Scan for the cell matching the given text and deliver its [x, y] coordinate at center. 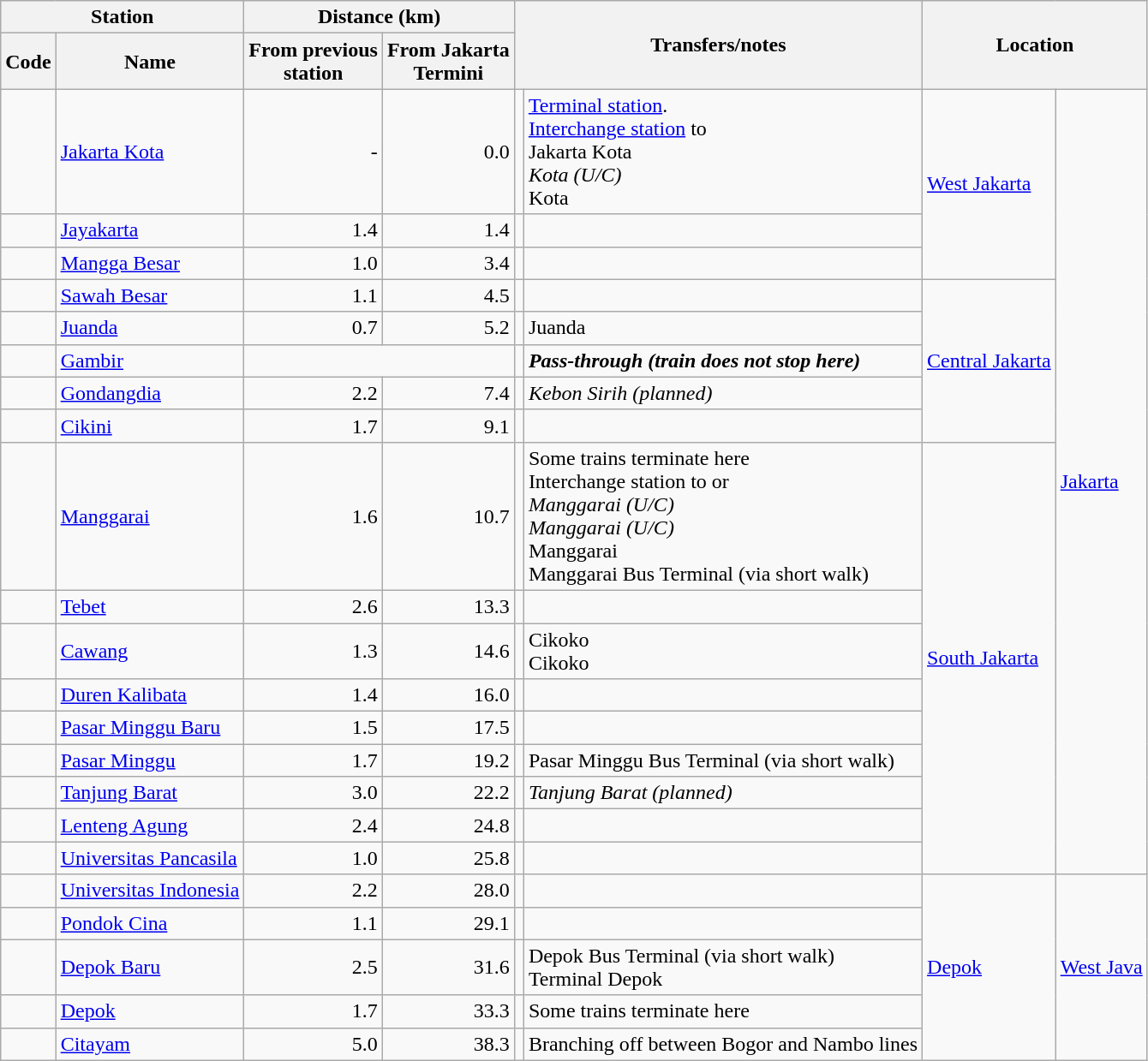
Jakarta Kota [150, 152]
25.8 [448, 858]
South Jakarta [990, 658]
9.1 [448, 426]
Some trains terminate here [723, 1011]
14.6 [448, 651]
Transfers/notes [718, 45]
13.3 [448, 606]
Cikoko Cikoko [723, 651]
28.0 [448, 891]
10.7 [448, 516]
Kebon Sirih (planned) [723, 393]
29.1 [448, 923]
24.8 [448, 826]
Central Jakarta [990, 361]
Depok Baru [150, 968]
Gambir [150, 361]
Distance (km) [379, 17]
Pasar Minggu [150, 760]
3.0 [314, 793]
Jayakarta [150, 230]
Jakarta [1102, 481]
Manggarai [150, 516]
Pasar Minggu Bus Terminal (via short walk) [723, 760]
Name [150, 62]
Tebet [150, 606]
22.2 [448, 793]
Sawah Besar [150, 295]
Gondangdia [150, 393]
Universitas Indonesia [150, 891]
Lenteng Agung [150, 826]
Branching off between Bogor and Nambo lines [723, 1044]
2.4 [314, 826]
Some trains terminate hereInterchange station to or Manggarai (U/C) Manggarai (U/C) Manggarai Manggarai Bus Terminal (via short walk) [723, 516]
Tanjung Barat [150, 793]
19.2 [448, 760]
From previousstation [314, 62]
17.5 [448, 728]
Universitas Pancasila [150, 858]
1.6 [314, 516]
3.4 [448, 263]
0.0 [448, 152]
Cikini [150, 426]
Cawang [150, 651]
Pondok Cina [150, 923]
2.6 [314, 606]
Tanjung Barat (planned) [723, 793]
1.5 [314, 728]
0.7 [314, 328]
Code [28, 62]
Duren Kalibata [150, 695]
5.2 [448, 328]
2.5 [314, 968]
West Java [1102, 968]
Depok Bus Terminal (via short walk) Terminal Depok [723, 968]
16.0 [448, 695]
Pasar Minggu Baru [150, 728]
Station [123, 17]
33.3 [448, 1011]
38.3 [448, 1044]
5.0 [314, 1044]
From JakartaTermini [448, 62]
Location [1035, 45]
4.5 [448, 295]
Citayam [150, 1044]
Mangga Besar [150, 263]
- [314, 152]
Pass-through (train does not stop here) [723, 361]
1.3 [314, 651]
Terminal station.Interchange station to Jakarta Kota Kota (U/C) Kota [723, 152]
7.4 [448, 393]
West Jakarta [990, 184]
31.6 [448, 968]
